Provide the (X, Y) coordinate of the cell's center where the given text is located.  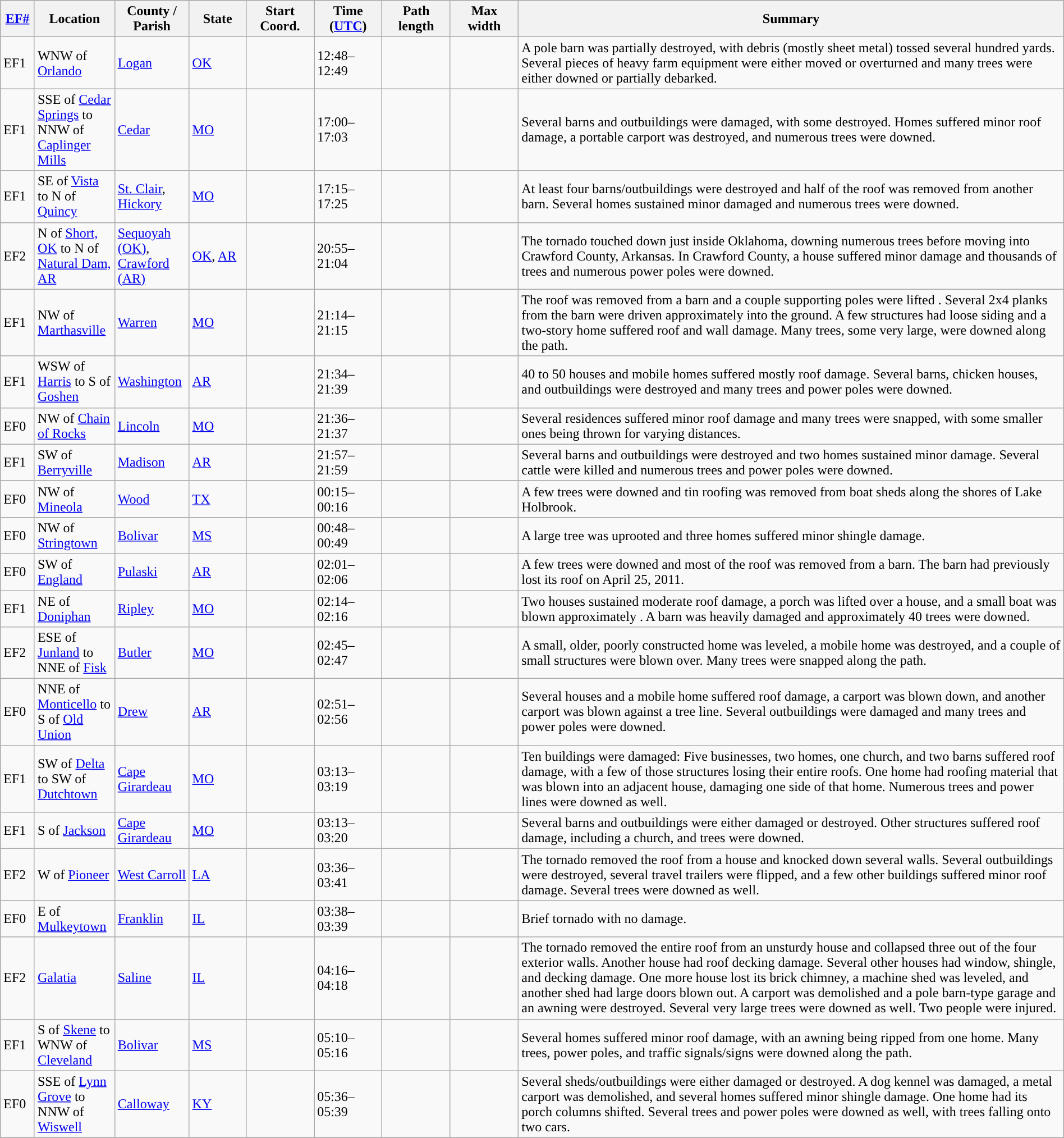
Washington (152, 382)
Saline (152, 978)
Franklin (152, 918)
21:36–21:37 (348, 426)
Cedar (152, 130)
TX (218, 499)
Ripley (152, 609)
Wood (152, 499)
03:13–03:19 (348, 779)
SW of Delta to SW of Dutchtown (74, 779)
ESE of Junland to NNE of Fisk (74, 653)
Path length (416, 19)
SSE of Cedar Springs to NNW of Caplinger Mills (74, 130)
St. Clair, Hickory (152, 196)
S of Skene to WNW of Cleveland (74, 1045)
17:15–17:25 (348, 196)
04:16–04:18 (348, 978)
17:00–17:03 (348, 130)
NW of Mineola (74, 499)
Time (UTC) (348, 19)
Start Coord. (279, 19)
05:36–05:39 (348, 1104)
03:38–03:39 (348, 918)
NNE of Monticello to S of Old Union (74, 712)
N of Short, OK to N of Natural Dam, AR (74, 256)
E of Mulkeytown (74, 918)
EF# (18, 19)
05:10–05:16 (348, 1045)
20:55–21:04 (348, 256)
County / Parish (152, 19)
21:14–21:15 (348, 322)
SW of England (74, 572)
S of Jackson (74, 831)
Brief tornado with no damage. (791, 918)
02:01–02:06 (348, 572)
21:34–21:39 (348, 382)
00:15–00:16 (348, 499)
Logan (152, 63)
KY (218, 1104)
Several residences suffered minor roof damage and many trees were snapped, with some smaller ones being thrown for varying distances. (791, 426)
OK (218, 63)
NW of Chain of Rocks (74, 426)
W of Pioneer (74, 875)
02:51–02:56 (348, 712)
Summary (791, 19)
02:45–02:47 (348, 653)
Warren (152, 322)
SE of Vista to N of Quincy (74, 196)
NW of Marthasville (74, 322)
02:14–02:16 (348, 609)
Lincoln (152, 426)
Drew (152, 712)
21:57–21:59 (348, 463)
A large tree was uprooted and three homes suffered minor shingle damage. (791, 536)
OK, AR (218, 256)
12:48–12:49 (348, 63)
Galatia (74, 978)
West Carroll (152, 875)
Sequoyah (OK), Crawford (AR) (152, 256)
Max width (484, 19)
Calloway (152, 1104)
SW of Berryville (74, 463)
Several barns and outbuildings were either damaged or destroyed. Other structures suffered roof damage, including a church, and trees were downed. (791, 831)
WNW of Orlando (74, 63)
03:13–03:20 (348, 831)
A few trees were downed and most of the roof was removed from a barn. The barn had previously lost its roof on April 25, 2011. (791, 572)
00:48–00:49 (348, 536)
Location (74, 19)
SSE of Lynn Grove to NNW of Wiswell (74, 1104)
NW of Stringtown (74, 536)
Madison (152, 463)
State (218, 19)
03:36–03:41 (348, 875)
Butler (152, 653)
LA (218, 875)
NE of Doniphan (74, 609)
A few trees were downed and tin roofing was removed from boat sheds along the shores of Lake Holbrook. (791, 499)
WSW of Harris to S of Goshen (74, 382)
Pulaski (152, 572)
